Return (X, Y) of the center of cell containing provided text 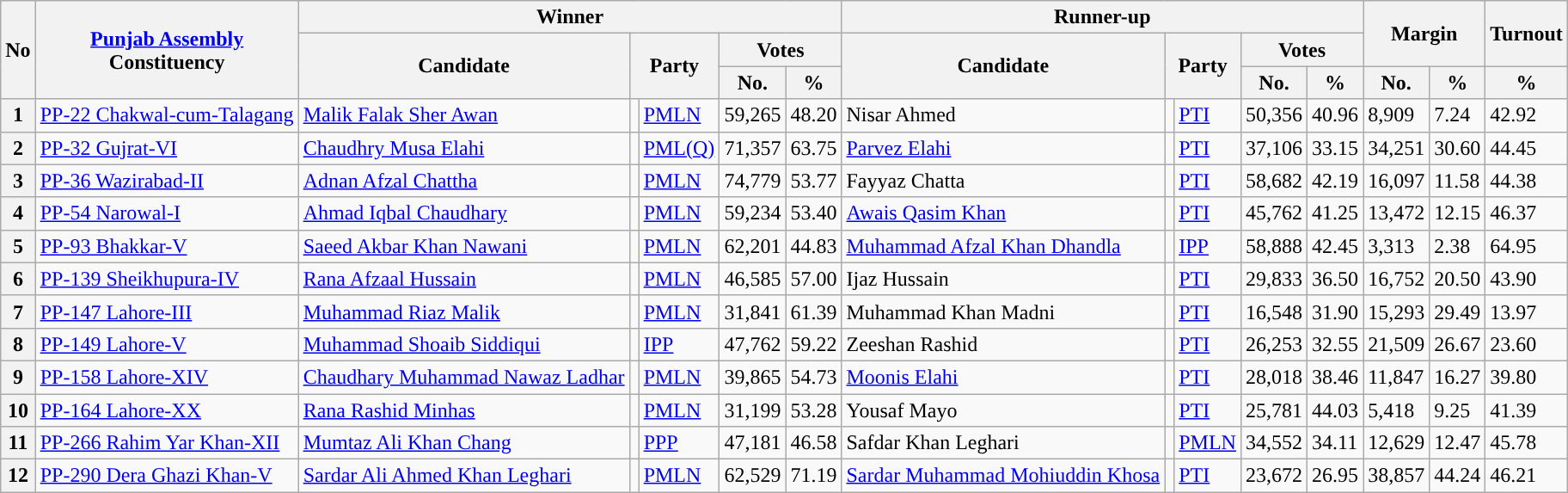
37,106 (1274, 148)
59,234 (753, 213)
46.21 (1527, 476)
28,018 (1274, 377)
34.11 (1336, 443)
Fayyaz Chatta (1003, 181)
Rana Rashid Minhas (464, 410)
Muhammad Afzal Khan Dhandla (1003, 246)
62,529 (753, 476)
Adnan Afzal Chattha (464, 181)
11 (18, 443)
71,357 (753, 148)
44.45 (1527, 148)
12,629 (1396, 443)
15,293 (1396, 311)
PPP (679, 443)
PP-290 Dera Ghazi Khan-V (167, 476)
21,509 (1396, 344)
1 (18, 115)
38,857 (1396, 476)
Margin (1424, 34)
63.75 (813, 148)
53.77 (813, 181)
13,472 (1396, 213)
44.83 (813, 246)
23.60 (1527, 344)
16,548 (1274, 311)
33.15 (1336, 148)
Muhammad Riaz Malik (464, 311)
3 (18, 181)
46.37 (1527, 213)
30.60 (1458, 148)
34,251 (1396, 148)
Punjab AssemblyConstituency (167, 50)
41.25 (1336, 213)
8 (18, 344)
59.22 (813, 344)
7 (18, 311)
46,585 (753, 279)
43.90 (1527, 279)
Moonis Elahi (1003, 377)
57.00 (813, 279)
54.73 (813, 377)
23,672 (1274, 476)
PP-22 Chakwal-cum-Talagang (167, 115)
42.92 (1527, 115)
53.40 (813, 213)
Nisar Ahmed (1003, 115)
12 (18, 476)
46.58 (813, 443)
Yousaf Mayo (1003, 410)
Zeeshan Rashid (1003, 344)
11,847 (1396, 377)
PP-54 Narowal-I (167, 213)
48.20 (813, 115)
PP-149 Lahore-V (167, 344)
58,682 (1274, 181)
31,199 (753, 410)
Ahmad Iqbal Chaudhary (464, 213)
PP-36 Wazirabad-II (167, 181)
No (18, 50)
41.39 (1527, 410)
44.03 (1336, 410)
Ijaz Hussain (1003, 279)
45.78 (1527, 443)
Parvez Elahi (1003, 148)
39.80 (1527, 377)
11.58 (1458, 181)
31.90 (1336, 311)
2 (18, 148)
38.46 (1336, 377)
29.49 (1458, 311)
Winner (570, 17)
PP-164 Lahore-XX (167, 410)
5 (18, 246)
59,265 (753, 115)
5,418 (1396, 410)
25,781 (1274, 410)
4 (18, 213)
36.50 (1336, 279)
Muhammad Shoaib Siddiqui (464, 344)
16,752 (1396, 279)
29,833 (1274, 279)
20.50 (1458, 279)
34,552 (1274, 443)
2.38 (1458, 246)
44.38 (1527, 181)
PP-93 Bhakkar-V (167, 246)
6 (18, 279)
Safdar Khan Leghari (1003, 443)
42.19 (1336, 181)
Awais Qasim Khan (1003, 213)
44.24 (1458, 476)
64.95 (1527, 246)
31,841 (753, 311)
53.28 (813, 410)
Sardar Muhammad Mohiuddin Khosa (1003, 476)
47,181 (753, 443)
12.15 (1458, 213)
8,909 (1396, 115)
Mumtaz Ali Khan Chang (464, 443)
74,779 (753, 181)
9.25 (1458, 410)
PP-139 Sheikhupura-IV (167, 279)
62,201 (753, 246)
16.27 (1458, 377)
Muhammad Khan Madni (1003, 311)
PP-158 Lahore-XIV (167, 377)
Runner-up (1102, 17)
Turnout (1527, 34)
39,865 (753, 377)
58,888 (1274, 246)
Chaudhry Musa Elahi (464, 148)
PP-266 Rahim Yar Khan-XII (167, 443)
26,253 (1274, 344)
42.45 (1336, 246)
Chaudhary Muhammad Nawaz Ladhar (464, 377)
40.96 (1336, 115)
32.55 (1336, 344)
10 (18, 410)
12.47 (1458, 443)
Saeed Akbar Khan Nawani (464, 246)
47,762 (753, 344)
61.39 (813, 311)
3,313 (1396, 246)
9 (18, 377)
Rana Afzaal Hussain (464, 279)
PP-147 Lahore-III (167, 311)
13.97 (1527, 311)
26.95 (1336, 476)
Sardar Ali Ahmed Khan Leghari (464, 476)
16,097 (1396, 181)
PP-32 Gujrat-VI (167, 148)
45,762 (1274, 213)
Malik Falak Sher Awan (464, 115)
PML(Q) (679, 148)
7.24 (1458, 115)
71.19 (813, 476)
26.67 (1458, 344)
50,356 (1274, 115)
